Determine the [x, y] coordinate at the center of the cell enclosing the given text.  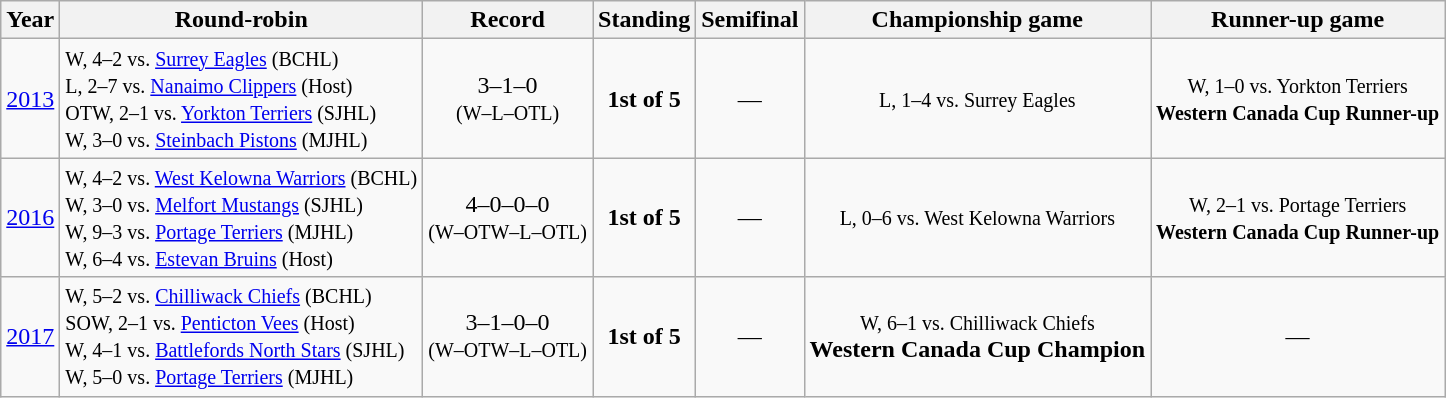
Standing [644, 20]
W, 1–0 vs. Yorkton TerriersWestern Canada Cup Runner-up [1298, 98]
L, 0–6 vs. West Kelowna Warriors [977, 218]
2013 [30, 98]
L, 1–4 vs. Surrey Eagles [977, 98]
3–1–0–0(W–OTW–L–OTL) [508, 336]
4–0–0–0(W–OTW–L–OTL) [508, 218]
Year [30, 20]
W, 4–2 vs. West Kelowna Warriors (BCHL)W, 3–0 vs. Melfort Mustangs (SJHL)W, 9–3 vs. Portage Terriers (MJHL)W, 6–4 vs. Estevan Bruins (Host) [242, 218]
W, 5–2 vs. Chilliwack Chiefs (BCHL)SOW, 2–1 vs. Penticton Vees (Host)W, 4–1 vs. Battlefords North Stars (SJHL)W, 5–0 vs. Portage Terriers (MJHL) [242, 336]
2017 [30, 336]
Championship game [977, 20]
Semifinal [750, 20]
2016 [30, 218]
Round-robin [242, 20]
W, 4–2 vs. Surrey Eagles (BCHL)L, 2–7 vs. Nanaimo Clippers (Host)OTW, 2–1 vs. Yorkton Terriers (SJHL)W, 3–0 vs. Steinbach Pistons (MJHL) [242, 98]
Runner-up game [1298, 20]
W, 6–1 vs. Chilliwack ChiefsWestern Canada Cup Champion [977, 336]
Record [508, 20]
3–1–0(W–L–OTL) [508, 98]
W, 2–1 vs. Portage TerriersWestern Canada Cup Runner-up [1298, 218]
